From the cell containing the given text, extract its center point as [X, Y] coordinate. 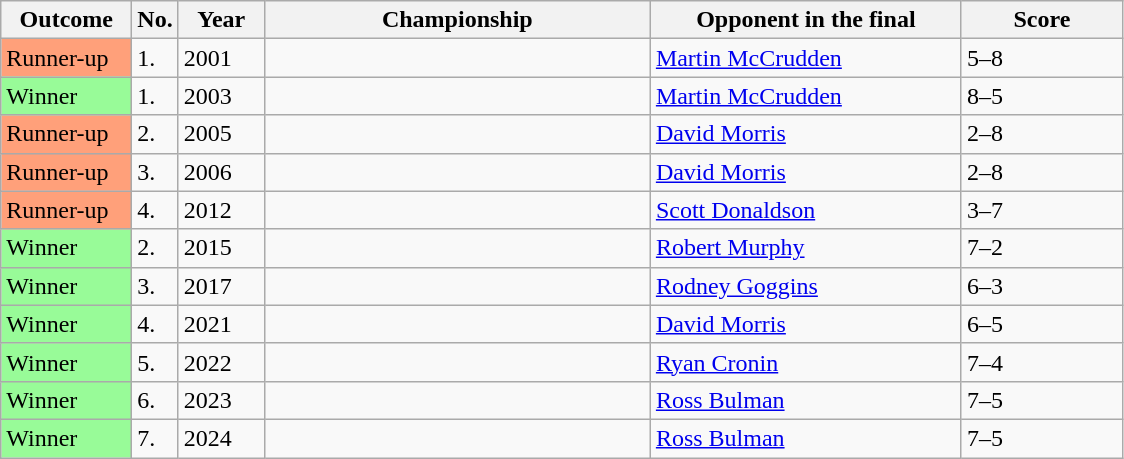
2017 [221, 286]
Outcome [66, 20]
Year [221, 20]
2012 [221, 210]
7. [155, 438]
2023 [221, 400]
2022 [221, 362]
Ryan Cronin [806, 362]
Robert Murphy [806, 248]
6. [155, 400]
6–3 [1042, 286]
Score [1042, 20]
2003 [221, 96]
2015 [221, 248]
2005 [221, 134]
2006 [221, 172]
2001 [221, 58]
5–8 [1042, 58]
5. [155, 362]
Championship [457, 20]
Opponent in the final [806, 20]
8–5 [1042, 96]
7–4 [1042, 362]
No. [155, 20]
Rodney Goggins [806, 286]
2021 [221, 324]
3–7 [1042, 210]
6–5 [1042, 324]
Scott Donaldson [806, 210]
7–2 [1042, 248]
2024 [221, 438]
